Capture the cell that displays the provided text and extract its [X, Y] central coordinate. 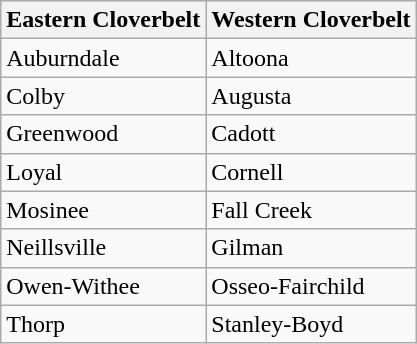
Western Cloverbelt [311, 20]
Owen-Withee [104, 286]
Eastern Cloverbelt [104, 20]
Neillsville [104, 248]
Loyal [104, 172]
Altoona [311, 58]
Auburndale [104, 58]
Greenwood [104, 134]
Mosinee [104, 210]
Cadott [311, 134]
Fall Creek [311, 210]
Thorp [104, 324]
Osseo-Fairchild [311, 286]
Cornell [311, 172]
Augusta [311, 96]
Stanley-Boyd [311, 324]
Colby [104, 96]
Gilman [311, 248]
